Scan for the cell matching the given text and deliver its (X, Y) coordinate at center. 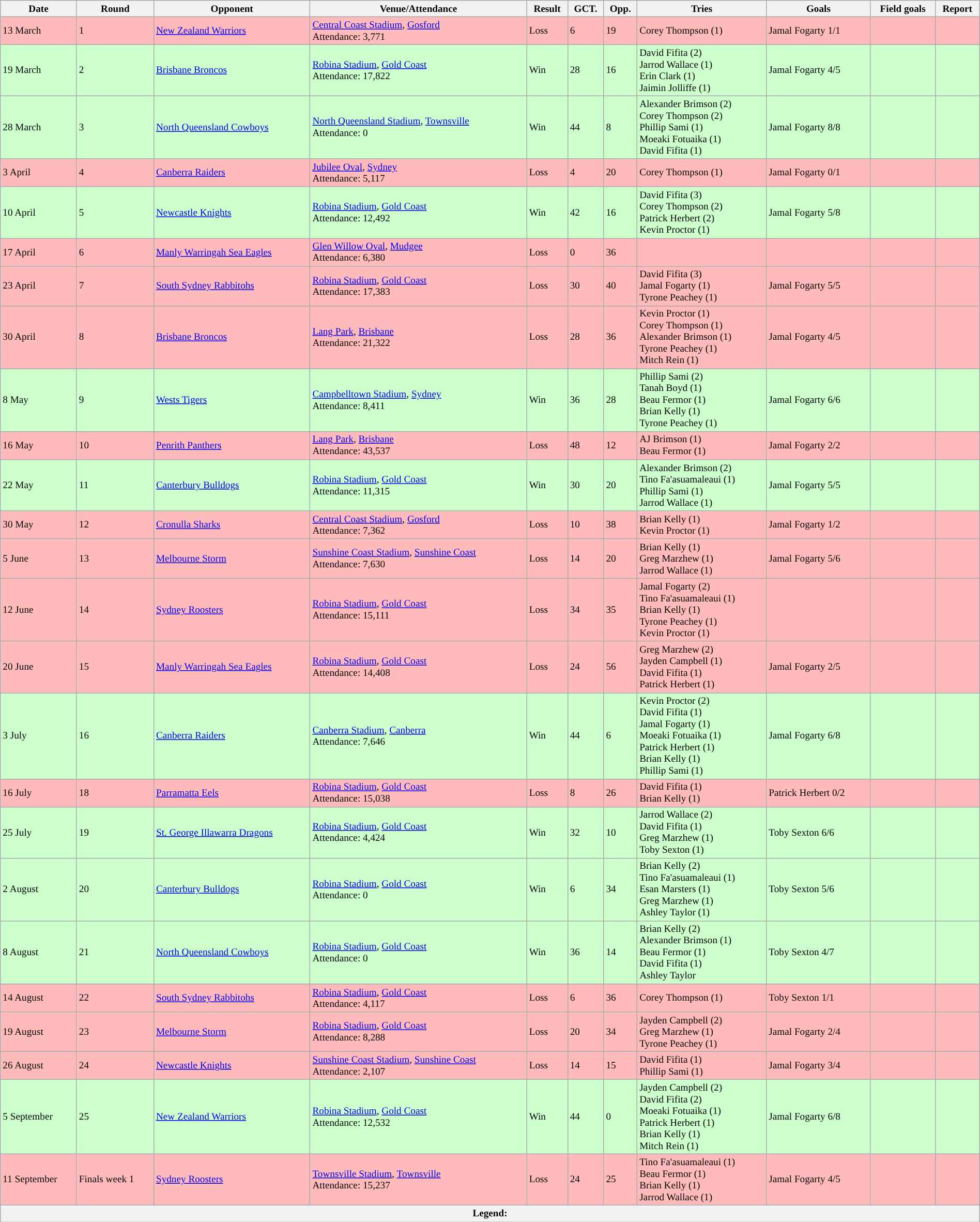
Phillip Sami (2)Tanah Boyd (1)Beau Fermor (1)Brian Kelly (1)Tyrone Peachey (1) (702, 400)
Result (547, 9)
Tries (702, 9)
Kevin Proctor (1)Corey Thompson (1)Alexander Brimson (1)Tyrone Peachey (1)Mitch Rein (1) (702, 337)
Tino Fa'asuamaleaui (1)Beau Fermor (1)Brian Kelly (1)Jarrod Wallace (1) (702, 1180)
Jamal Fogarty 2/5 (819, 667)
David Fifita (3)Jamal Fogarty (1)Tyrone Peachey (1) (702, 286)
35 (620, 610)
Robina Stadium, Gold CoastAttendance: 17,822 (419, 70)
21 (115, 953)
13 March (39, 31)
22 May (39, 485)
St. George Illawarra Dragons (232, 833)
Glen Willow Oval, MudgeeAttendance: 6,380 (419, 252)
26 (620, 793)
Alexander Brimson (2)Tino Fa'asuamaleaui (1)Phillip Sami (1)Jarrod Wallace (1) (702, 485)
Wests Tigers (232, 400)
Greg Marzhew (2)Jayden Campbell (1)David Fifita (1)Patrick Herbert (1) (702, 667)
Jamal Fogarty 1/1 (819, 31)
Jamal Fogarty 2/4 (819, 1032)
40 (620, 286)
Jamal Fogarty 5/8 (819, 212)
Robina Stadium, Gold CoastAttendance: 11,315 (419, 485)
Sunshine Coast Stadium, Sunshine CoastAttendance: 7,630 (419, 559)
Robina Stadium, Gold CoastAttendance: 15,038 (419, 793)
5 June (39, 559)
16 July (39, 793)
16 May (39, 445)
Jayden Campbell (2)Greg Marzhew (1)Tyrone Peachey (1) (702, 1032)
Robina Stadium, Gold CoastAttendance: 14,408 (419, 667)
38 (620, 525)
Sunshine Coast Stadium, Sunshine CoastAttendance: 2,107 (419, 1065)
2 (115, 70)
Parramatta Eels (232, 793)
10 April (39, 212)
11 (115, 485)
Brian Kelly (2)Alexander Brimson (1)Beau Fermor (1)David Fifita (1) Ashley Taylor (702, 953)
Round (115, 9)
Robina Stadium, Gold CoastAttendance: 8,288 (419, 1032)
Jarrod Wallace (2)David Fifita (1)Greg Marzhew (1)Toby Sexton (1) (702, 833)
Date (39, 9)
30 April (39, 337)
22 (115, 998)
Campbelltown Stadium, SydneyAttendance: 8,411 (419, 400)
Jamal Fogarty 3/4 (819, 1065)
1 (115, 31)
13 (115, 559)
Central Coast Stadium, GosfordAttendance: 7,362 (419, 525)
11 September (39, 1180)
David Fifita (2)Jarrod Wallace (1)Erin Clark (1)Jaimin Jolliffe (1) (702, 70)
Lang Park, BrisbaneAttendance: 43,537 (419, 445)
3 July (39, 735)
Toby Sexton 6/6 (819, 833)
Kevin Proctor (2)David Fifita (1)Jamal Fogarty (1)Moeaki Fotuaika (1)Patrick Herbert (1)Brian Kelly (1)Phillip Sami (1) (702, 735)
David Fifita (1)Brian Kelly (1) (702, 793)
GCT. (586, 9)
18 (115, 793)
Robina Stadium, Gold CoastAttendance: 4,424 (419, 833)
Venue/Attendance (419, 9)
23 April (39, 286)
9 (115, 400)
Jamal Fogarty 2/2 (819, 445)
Toby Sexton 1/1 (819, 998)
14 August (39, 998)
Opponent (232, 9)
Jamal Fogarty (2)Tino Fa'asuamaleaui (1)Brian Kelly (1)Tyrone Peachey (1)Kevin Proctor (1) (702, 610)
Brian Kelly (1)Greg Marzhew (1)Jarrod Wallace (1) (702, 559)
Jamal Fogarty 6/6 (819, 400)
David Fifita (3)Corey Thompson (2)Patrick Herbert (2)Kevin Proctor (1) (702, 212)
Toby Sexton 4/7 (819, 953)
AJ Brimson (1)Beau Fermor (1) (702, 445)
Jamal Fogarty 0/1 (819, 173)
3 April (39, 173)
Jamal Fogarty 8/8 (819, 127)
56 (620, 667)
2 August (39, 889)
Jubilee Oval, SydneyAttendance: 5,117 (419, 173)
Brian Kelly (1)Kevin Proctor (1) (702, 525)
26 August (39, 1065)
Robina Stadium, Gold CoastAttendance: 15,111 (419, 610)
3 (115, 127)
5 (115, 212)
8 August (39, 953)
Finals week 1 (115, 1180)
Field goals (902, 9)
Jayden Campbell (2)David Fifita (2)Moeaki Fotuaika (1)Patrick Herbert (1)Brian Kelly (1)Mitch Rein (1) (702, 1117)
8 May (39, 400)
Opp. (620, 9)
Cronulla Sharks (232, 525)
Alexander Brimson (2)Corey Thompson (2)Phillip Sami (1)Moeaki Fotuaika (1)David Fifita (1) (702, 127)
19 March (39, 70)
32 (586, 833)
Lang Park, BrisbaneAttendance: 21,322 (419, 337)
North Queensland Stadium, TownsvilleAttendance: 0 (419, 127)
23 (115, 1032)
Penrith Panthers (232, 445)
Patrick Herbert 0/2 (819, 793)
28 March (39, 127)
25 July (39, 833)
7 (115, 286)
Canberra Stadium, CanberraAttendance: 7,646 (419, 735)
Robina Stadium, Gold CoastAttendance: 12,492 (419, 212)
17 April (39, 252)
19 August (39, 1032)
Central Coast Stadium, GosfordAttendance: 3,771 (419, 31)
Goals (819, 9)
Robina Stadium, Gold CoastAttendance: 12,532 (419, 1117)
12 June (39, 610)
David Fifita (1)Phillip Sami (1) (702, 1065)
Robina Stadium, Gold CoastAttendance: 4,117 (419, 998)
Report (957, 9)
30 May (39, 525)
Toby Sexton 5/6 (819, 889)
Robina Stadium, Gold CoastAttendance: 17,383 (419, 286)
Brian Kelly (2)Tino Fa'asuamaleaui (1)Esan Marsters (1)Greg Marzhew (1)Ashley Taylor (1) (702, 889)
5 September (39, 1117)
42 (586, 212)
Jamal Fogarty 5/6 (819, 559)
Jamal Fogarty 1/2 (819, 525)
48 (586, 445)
Legend: (490, 1214)
20 June (39, 667)
Townsville Stadium, TownsvilleAttendance: 15,237 (419, 1180)
